Determine the (X, Y) coordinate at the center of the cell enclosing the given text.  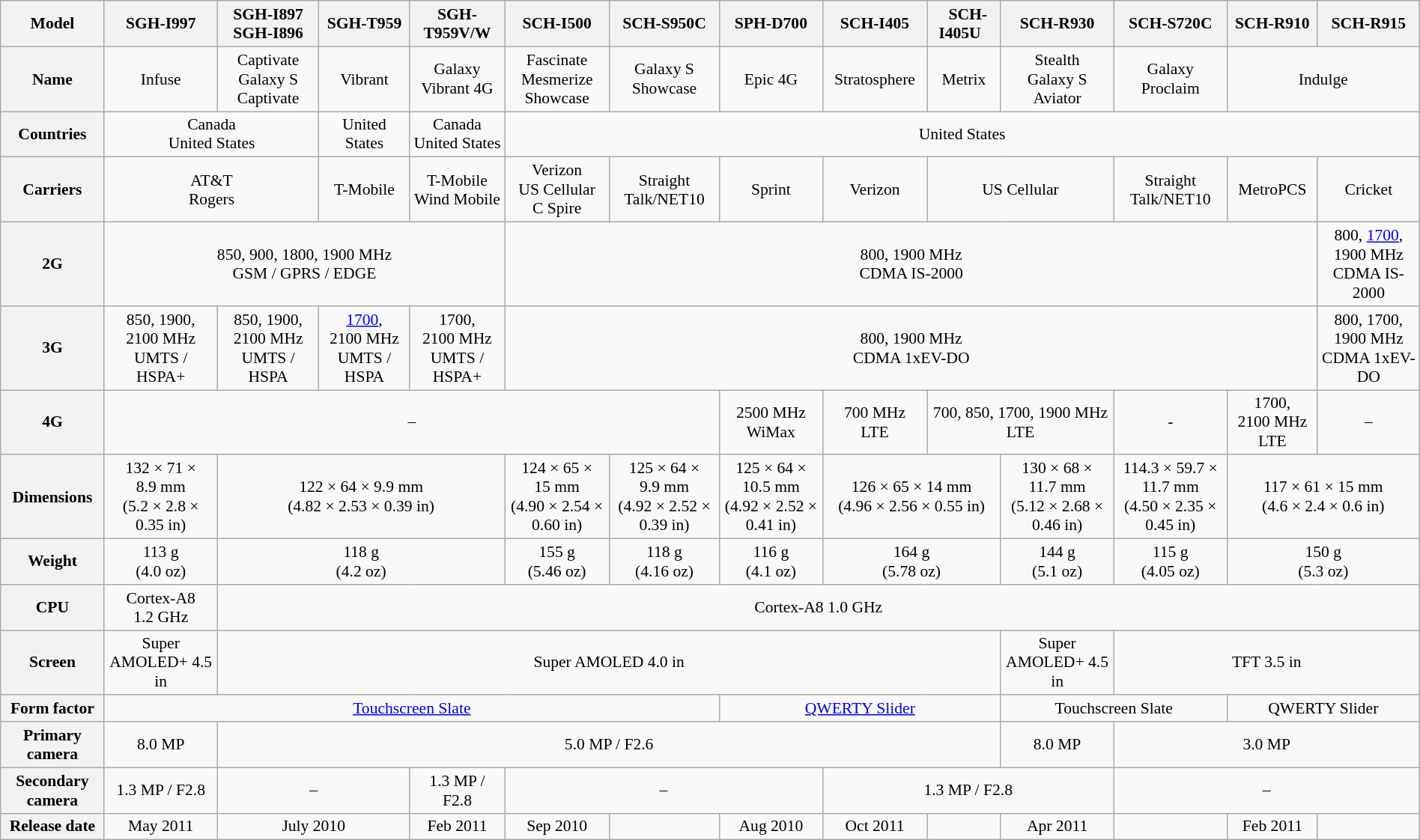
Model (52, 24)
700 MHzLTE (875, 422)
Carriers (52, 190)
2500 MHzWiMax (771, 422)
Dimensions (52, 497)
AT&TRogers (211, 190)
SCH-S950C (664, 24)
Name (52, 79)
CPU (52, 608)
SCH-R930 (1058, 24)
Cortex-A8 1.0 GHz (818, 608)
SPH-D700 (771, 24)
700, 850, 1700, 1900 MHzLTE (1020, 422)
Sep 2010 (557, 827)
5.0 MP / F2.6 (609, 744)
1700, 2100 MHzLTE (1272, 422)
150 g(5.3 oz) (1323, 561)
StealthGalaxy S Aviator (1058, 79)
VerizonUS CellularC Spire (557, 190)
Form factor (52, 709)
SCH-I500 (557, 24)
Weight (52, 561)
117 × 61 × 15 mm(4.6 × 2.4 × 0.6 in) (1323, 497)
118 g(4.2 oz) (361, 561)
SGH-I897SGH-I896 (268, 24)
Epic 4G (771, 79)
Sprint (771, 190)
Galaxy Proclaim (1170, 79)
US Cellular (1020, 190)
July 2010 (313, 827)
Galaxy Vibrant 4G (457, 79)
CaptivateGalaxy S Captivate (268, 79)
164 g(5.78 oz) (911, 561)
- (1170, 422)
1700, 2100 MHzUMTS / HSPA+ (457, 348)
Aug 2010 (771, 827)
850, 900, 1800, 1900 MHzGSM / GPRS / EDGE (304, 264)
124 × 65 × 15 mm(4.90 × 2.54 × 0.60 in) (557, 497)
155 g(5.46 oz) (557, 561)
Apr 2011 (1058, 827)
Indulge (1323, 79)
MetroPCS (1272, 190)
SCH-S720C (1170, 24)
3.0 MP (1266, 744)
1700, 2100 MHzUMTS / HSPA (364, 348)
118 g(4.16 oz) (664, 561)
T-MobileWind Mobile (457, 190)
116 g(4.1 oz) (771, 561)
126 × 65 × 14 mm(4.96 × 2.56 × 0.55 in) (911, 497)
125 × 64 × 10.5 mm(4.92 × 2.52 × 0.41 in) (771, 497)
SCH-R915 (1368, 24)
800, 1900 MHzCDMA 1xEV-DO (911, 348)
SGH-I997 (160, 24)
2G (52, 264)
132 × 71 × 8.9 mm(5.2 × 2.8 × 0.35 in) (160, 497)
850, 1900, 2100 MHzUMTS / HSPA+ (160, 348)
130 × 68 × 11.7 mm(5.12 × 2.68 × 0.46 in) (1058, 497)
115 g(4.05 oz) (1170, 561)
T-Mobile (364, 190)
SCH-I405U (964, 24)
Vibrant (364, 79)
SCH-I405 (875, 24)
4G (52, 422)
114.3 × 59.7 × 11.7 mm(4.50 × 2.35 × 0.45 in) (1170, 497)
Cricket (1368, 190)
SCH-R910 (1272, 24)
800, 1900 MHzCDMA IS-2000 (911, 264)
Release date (52, 827)
SGH-T959V/W (457, 24)
FascinateMesmerizeShowcase (557, 79)
Super AMOLED 4.0 in (609, 663)
Primary camera (52, 744)
113 g(4.0 oz) (160, 561)
TFT 3.5 in (1266, 663)
Stratosphere (875, 79)
Galaxy S Showcase (664, 79)
125 × 64 × 9.9 mm(4.92 × 2.52 × 0.39 in) (664, 497)
Verizon (875, 190)
800, 1700, 1900 MHzCDMA 1xEV-DO (1368, 348)
Screen (52, 663)
Infuse (160, 79)
May 2011 (160, 827)
Secondary camera (52, 791)
Oct 2011 (875, 827)
Metrix (964, 79)
144 g(5.1 oz) (1058, 561)
SGH-T959 (364, 24)
850, 1900, 2100 MHzUMTS / HSPA (268, 348)
800, 1700, 1900 MHzCDMA IS-2000 (1368, 264)
Cortex-A8 1.2 GHz (160, 608)
Countries (52, 135)
122 × 64 × 9.9 mm(4.82 × 2.53 × 0.39 in) (361, 497)
3G (52, 348)
